Return the [X, Y] coordinate for the center point of the cell that contains the specified text.  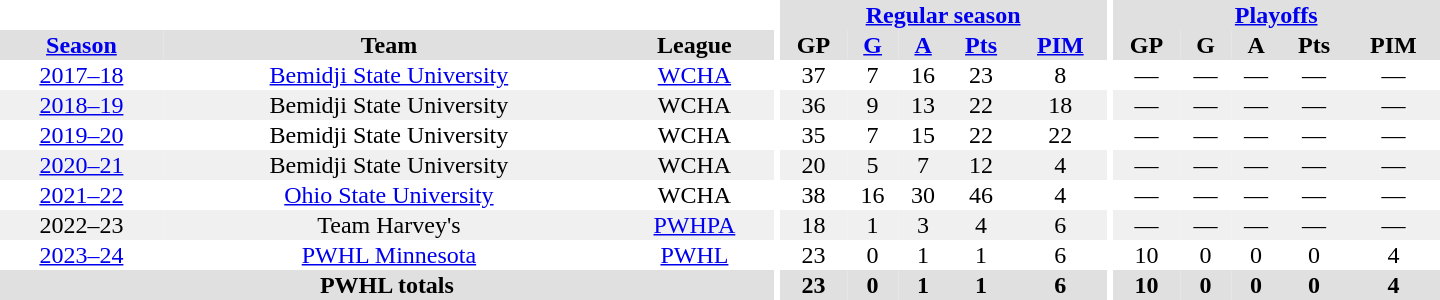
2019–20 [82, 135]
PWHL totals [387, 285]
36 [813, 105]
PWHPA [694, 225]
2020–21 [82, 165]
8 [1060, 75]
Season [82, 45]
Ohio State University [389, 195]
2023–24 [82, 255]
15 [924, 135]
2018–19 [82, 105]
Regular season [942, 15]
Team Harvey's [389, 225]
37 [813, 75]
PWHL Minnesota [389, 255]
PWHL [694, 255]
League [694, 45]
5 [872, 165]
46 [980, 195]
35 [813, 135]
12 [980, 165]
30 [924, 195]
Playoffs [1276, 15]
38 [813, 195]
Team [389, 45]
20 [813, 165]
13 [924, 105]
3 [924, 225]
2021–22 [82, 195]
9 [872, 105]
2022–23 [82, 225]
2017–18 [82, 75]
